Locate the cell with the specified text and output its (X, Y) center coordinate. 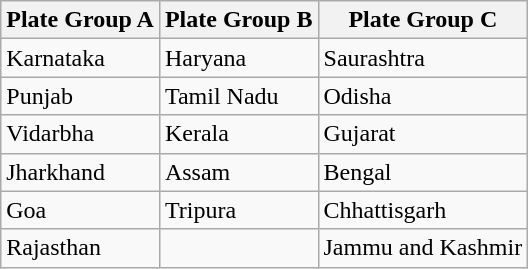
Punjab (80, 96)
Tripura (238, 210)
Chhattisgarh (423, 210)
Tamil Nadu (238, 96)
Haryana (238, 58)
Plate Group B (238, 20)
Jharkhand (80, 172)
Karnataka (80, 58)
Rajasthan (80, 248)
Odisha (423, 96)
Saurashtra (423, 58)
Gujarat (423, 134)
Vidarbha (80, 134)
Bengal (423, 172)
Goa (80, 210)
Plate Group A (80, 20)
Assam (238, 172)
Plate Group C (423, 20)
Jammu and Kashmir (423, 248)
Kerala (238, 134)
